Determine the (X, Y) coordinate at the center of the cell enclosing the given text.  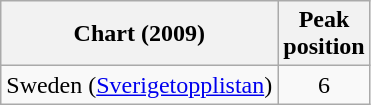
Peakposition (324, 34)
Sweden (Sverigetopplistan) (140, 85)
6 (324, 85)
Chart (2009) (140, 34)
